Find where the given text appears and provide that cell's center as (X, Y) coordinate. 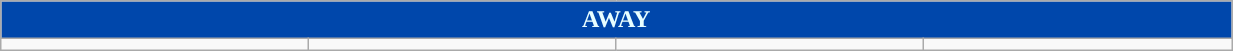
AWAY (616, 20)
